Identify which cell holds the provided text, then report its (x, y) central coordinate. 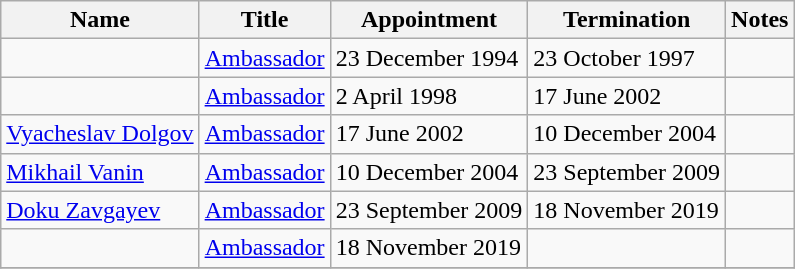
23 October 1997 (627, 58)
23 December 1994 (429, 58)
Vyacheslav Dolgov (100, 134)
Appointment (429, 20)
Mikhail Vanin (100, 172)
Doku Zavgayev (100, 210)
Termination (627, 20)
Name (100, 20)
Title (264, 20)
2 April 1998 (429, 96)
Notes (760, 20)
